Detect which cell encompasses the target text, then output its (x, y) center coordinate. 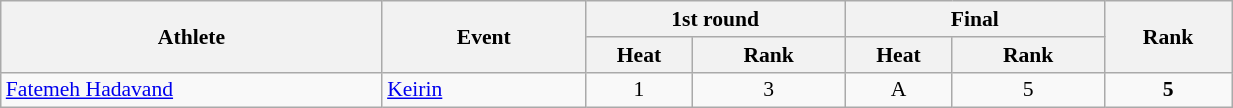
Keirin (484, 90)
1 (638, 90)
A (898, 90)
3 (768, 90)
1st round (714, 19)
Fatemeh Hadavand (192, 90)
Final (974, 19)
Athlete (192, 36)
Event (484, 36)
